Find where the given text appears and provide that cell's center as [x, y] coordinate. 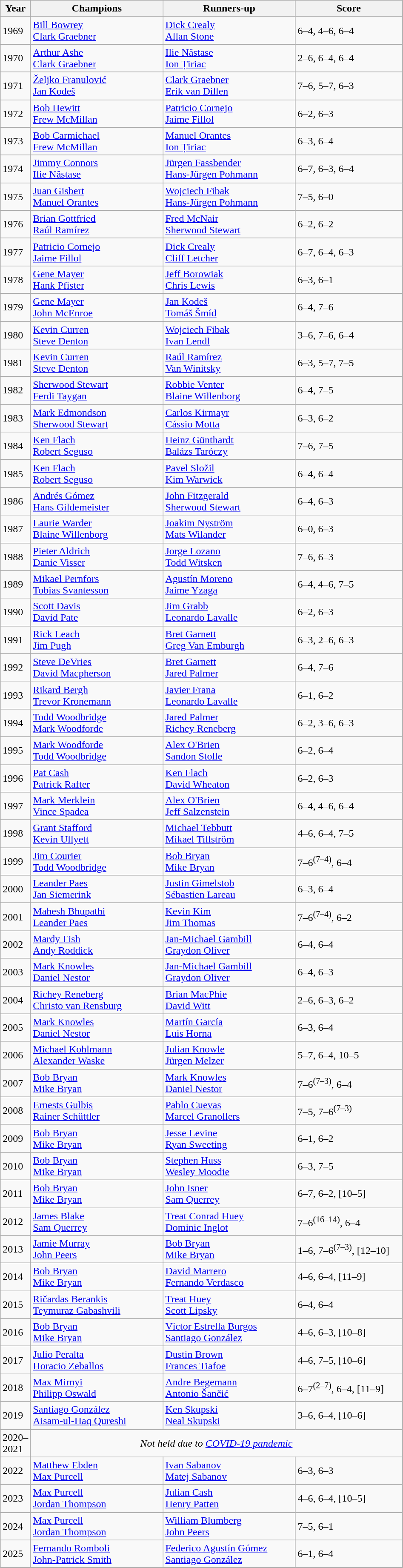
Dick Crealy Allan Stone [229, 31]
6–3, 6–1 [349, 279]
Mikael Pernfors Tobias Svantesson [97, 584]
1988 [15, 557]
2018 [15, 1388]
4–6, 6–3, [10–8] [349, 1333]
2024 [15, 1526]
Jesse Levine Ryan Sweeting [229, 1138]
6–0, 6–3 [349, 529]
1978 [15, 279]
2015 [15, 1304]
Champions [97, 9]
6–3, 5–7, 7–5 [349, 363]
1977 [15, 252]
Michael Kohlmann Alexander Waske [97, 1055]
2022 [15, 1471]
Pat Cash Patrick Rafter [97, 778]
Scott Davis David Pate [97, 612]
1991 [15, 639]
2016 [15, 1333]
Federico Agustín Gómez Santiago González [229, 1554]
6–1, 6–4 [349, 1554]
2007 [15, 1083]
Julian Cash Henry Patten [229, 1499]
7–6(7–4), 6–4 [349, 862]
John Fitzgerald Sherwood Stewart [229, 502]
7–5, 6–0 [349, 197]
Pavel Složil Kim Warwick [229, 473]
1974 [15, 169]
2010 [15, 1166]
Michael Tebbutt Mikael Tillström [229, 834]
1976 [15, 224]
Rick Leach Jim Pugh [97, 639]
Fernando Romboli John-Patrick Smith [97, 1554]
John Isner Sam Querrey [229, 1194]
Ivan Sabanov Matej Sabanov [229, 1471]
Alex O'Brien Jeff Salzenstein [229, 806]
Robbie Venter Blaine Willenborg [229, 391]
Runners-up [229, 9]
Mahesh Bhupathi Leander Paes [97, 917]
Carlos Kirmayr Cássio Motta [229, 418]
Santiago González Aisam-ul-Haq Qureshi [97, 1415]
2005 [15, 1028]
2023 [15, 1499]
1–6, 7–6(7–3), [12–10] [349, 1249]
3–6, 6–4, [10–6] [349, 1415]
2011 [15, 1194]
6–7, 6–4, 6–3 [349, 252]
Ilie Năstase Ion Țiriac [229, 58]
1985 [15, 473]
4–6, 6–4, 7–5 [349, 834]
1997 [15, 806]
Leander Paes Jan Siemerink [97, 889]
2014 [15, 1277]
6–3, 6–3 [349, 1471]
6–2, 3–6, 6–3 [349, 723]
1990 [15, 612]
Max Mirnyi Philipp Oswald [97, 1388]
Joakim Nyström Mats Wilander [229, 529]
1992 [15, 668]
6–4, 4–6, 7–5 [349, 584]
2008 [15, 1110]
Treat Huey Scott Lipsky [229, 1304]
Dustin Brown Frances Tiafoe [229, 1360]
Andrés Gómez Hans Gildemeister [97, 502]
5–7, 6–4, 10–5 [349, 1055]
6–3, 2–6, 6–3 [349, 639]
Andre Begemann Antonio Šančić [229, 1388]
Javier Frana Leonardo Lavalle [229, 695]
Pieter Aldrich Danie Visser [97, 557]
1975 [15, 197]
Jim Courier Todd Woodbridge [97, 862]
7–6(7–4), 6–2 [349, 917]
Julio Peralta Horacio Zeballos [97, 1360]
1969 [15, 31]
1995 [15, 750]
William Blumberg John Peers [229, 1526]
1971 [15, 86]
Fred McNair Sherwood Stewart [229, 224]
Mark Woodforde Todd Woodbridge [97, 750]
Gene Mayer John McEnroe [97, 307]
Mark Edmondson Sherwood Stewart [97, 418]
6–2, 6–2 [349, 224]
7–6, 5–7, 6–3 [349, 86]
6–3, 6–2 [349, 418]
Gene Mayer Hank Pfister [97, 279]
Steve DeVries David Macpherson [97, 668]
1986 [15, 502]
Jimmy Connors Ilie Năstase [97, 169]
1981 [15, 363]
2017 [15, 1360]
Dick Crealy Cliff Letcher [229, 252]
Mark Merklein Vince Spadea [97, 806]
1984 [15, 446]
Rikard Bergh Trevor Kronemann [97, 695]
Ken Flach David Wheaton [229, 778]
1993 [15, 695]
2025 [15, 1554]
Manuel Orantes Ion Țiriac [229, 141]
David Marrero Fernando Verdasco [229, 1277]
7–6(7–3), 6–4 [349, 1083]
Bob Hewitt Frew McMillan [97, 113]
Bret Garnett Greg Van Emburgh [229, 639]
Jim Grabb Leonardo Lavalle [229, 612]
Juan Gisbert Manuel Orantes [97, 197]
Score [349, 9]
Not held due to COVID-19 pandemic [216, 1443]
Brian MacPhie David Witt [229, 1000]
1983 [15, 418]
1989 [15, 584]
Agustín Moreno Jaime Yzaga [229, 584]
2–6, 6–3, 6–2 [349, 1000]
2004 [15, 1000]
Ken Skupski Neal Skupski [229, 1415]
1998 [15, 834]
7–6, 6–3 [349, 557]
6–3, 7–5 [349, 1166]
Todd Woodbridge Mark Woodforde [97, 723]
Sherwood Stewart Ferdi Taygan [97, 391]
2020–2021 [15, 1443]
Clark Graebner Erik van Dillen [229, 86]
1994 [15, 723]
Ernests Gulbis Rainer Schüttler [97, 1110]
Treat Conrad Huey Dominic Inglot [229, 1221]
6–7(2–7), 6–4, [11–9] [349, 1388]
Grant Stafford Kevin Ullyett [97, 834]
2013 [15, 1249]
1973 [15, 141]
Stephen Huss Wesley Moodie [229, 1166]
6–7, 6–3, 6–4 [349, 169]
Jared Palmer Richey Reneberg [229, 723]
Wojciech Fibak Ivan Lendl [229, 335]
Mardy Fish Andy Roddick [97, 944]
2001 [15, 917]
2019 [15, 1415]
1970 [15, 58]
Pablo Cuevas Marcel Granollers [229, 1110]
Raúl Ramírez Van Winitsky [229, 363]
Jamie Murray John Peers [97, 1249]
Richey Reneberg Christo van Rensburg [97, 1000]
6–2, 6–4 [349, 750]
2009 [15, 1138]
2000 [15, 889]
Jan Kodeš Tomáš Šmíd [229, 307]
Jürgen Fassbender Hans-Jürgen Pohmann [229, 169]
7–5, 6–1 [349, 1526]
2003 [15, 972]
Laurie Warder Blaine Willenborg [97, 529]
4–6, 6–4, [10–5] [349, 1499]
Víctor Estrella Burgos Santiago González [229, 1333]
Željko Franulović Jan Kodeš [97, 86]
1980 [15, 335]
Matthew Ebden Max Purcell [97, 1471]
1982 [15, 391]
4–6, 6–4, [11–9] [349, 1277]
Bret Garnett Jared Palmer [229, 668]
1996 [15, 778]
Bob Carmichael Frew McMillan [97, 141]
Brian Gottfried Raúl Ramírez [97, 224]
7–5, 7–6(7–3) [349, 1110]
Justin Gimelstob Sébastien Lareau [229, 889]
Year [15, 9]
2002 [15, 944]
7–6, 7–5 [349, 446]
6–7, 6–2, [10–5] [349, 1194]
Martín García Luis Horna [229, 1028]
Kevin Kim Jim Thomas [229, 917]
2012 [15, 1221]
4–6, 7–5, [10–6] [349, 1360]
1999 [15, 862]
Julian Knowle Jürgen Melzer [229, 1055]
6–4, 7–5 [349, 391]
Arthur Ashe Clark Graebner [97, 58]
Jeff Borowiak Chris Lewis [229, 279]
3–6, 7–6, 6–4 [349, 335]
2006 [15, 1055]
1972 [15, 113]
Wojciech Fibak Hans-Jürgen Pohmann [229, 197]
2–6, 6–4, 6–4 [349, 58]
Ričardas Berankis Teymuraz Gabashvili [97, 1304]
Bill Bowrey Clark Graebner [97, 31]
James Blake Sam Querrey [97, 1221]
1987 [15, 529]
1979 [15, 307]
7–6(16–14), 6–4 [349, 1221]
Jorge Lozano Todd Witsken [229, 557]
Heinz Günthardt Balázs Taróczy [229, 446]
Alex O'Brien Sandon Stolle [229, 750]
